Extract the (x, y) coordinate from the center of the cell holding the provided text.  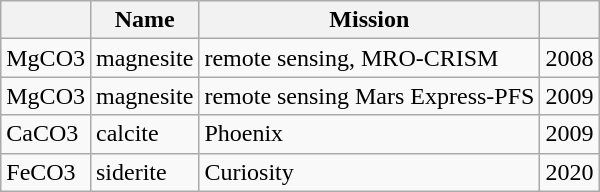
siderite (144, 172)
remote sensing Mars Express-PFS (370, 96)
remote sensing, MRO-CRISM (370, 58)
Mission (370, 20)
Name (144, 20)
Curiosity (370, 172)
Phoenix (370, 134)
2020 (570, 172)
FeCO3 (46, 172)
calcite (144, 134)
2008 (570, 58)
CaCO3 (46, 134)
